Provide the (x, y) coordinate of the cell's center where the given text is located.  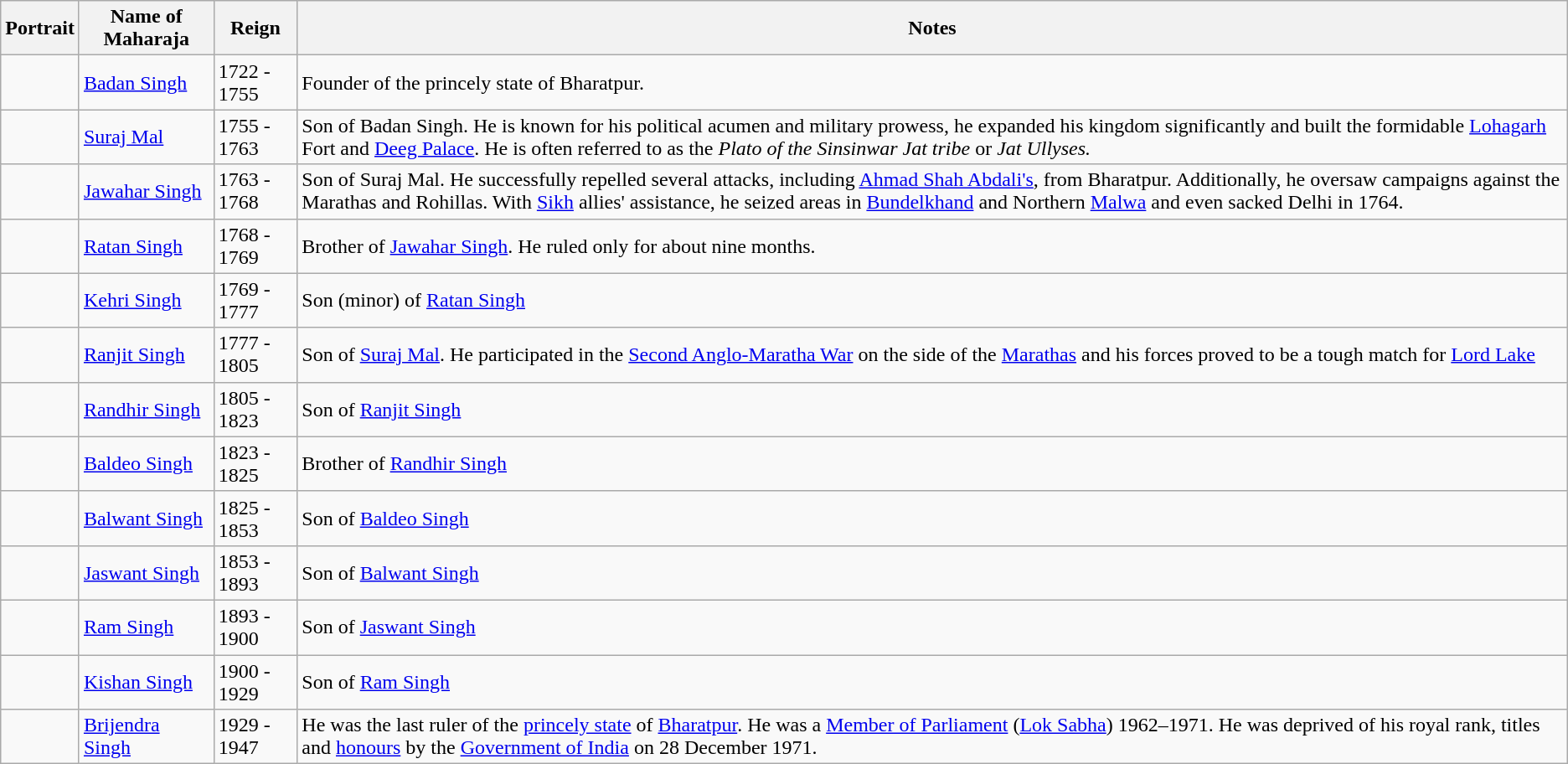
Kehri Singh (146, 300)
1805 - 1823 (255, 409)
Son of Ram Singh (932, 682)
Portrait (40, 28)
1900 - 1929 (255, 682)
1722 - 1755 (255, 82)
Ram Singh (146, 627)
1768 - 1769 (255, 246)
Balwant Singh (146, 518)
Reign (255, 28)
Badan Singh (146, 82)
1777 - 1805 (255, 355)
Son (minor) of Ratan Singh (932, 300)
1893 - 1900 (255, 627)
Son of Suraj Mal. He participated in the Second Anglo-Maratha War on the side of the Marathas and his forces proved to be a tough match for Lord Lake (932, 355)
Brother of Randhir Singh (932, 464)
Kishan Singh (146, 682)
Son of Balwant Singh (932, 573)
Baldeo Singh (146, 464)
Brother of Jawahar Singh. He ruled only for about nine months. (932, 246)
1929 - 1947 (255, 737)
1763 - 1768 (255, 191)
Brijendra Singh (146, 737)
Founder of the princely state of Bharatpur. (932, 82)
Suraj Mal (146, 137)
Randhir Singh (146, 409)
Son of Jaswant Singh (932, 627)
1823 - 1825 (255, 464)
Jawahar Singh (146, 191)
Name of Maharaja (146, 28)
1755 - 1763 (255, 137)
1769 - 1777 (255, 300)
1853 - 1893 (255, 573)
Son of Ranjit Singh (932, 409)
Ranjit Singh (146, 355)
Jaswant Singh (146, 573)
Ratan Singh (146, 246)
1825 - 1853 (255, 518)
Son of Baldeo Singh (932, 518)
Notes (932, 28)
